Scan for the cell matching the given text and deliver its (x, y) coordinate at center. 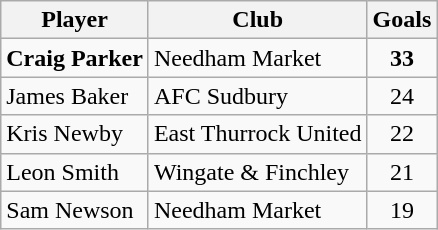
Kris Newby (75, 134)
33 (402, 58)
Club (258, 20)
Wingate & Finchley (258, 172)
22 (402, 134)
24 (402, 96)
21 (402, 172)
Sam Newson (75, 210)
Craig Parker (75, 58)
Goals (402, 20)
James Baker (75, 96)
Player (75, 20)
Leon Smith (75, 172)
East Thurrock United (258, 134)
19 (402, 210)
AFC Sudbury (258, 96)
